Capture the cell that displays the provided text and extract its [X, Y] central coordinate. 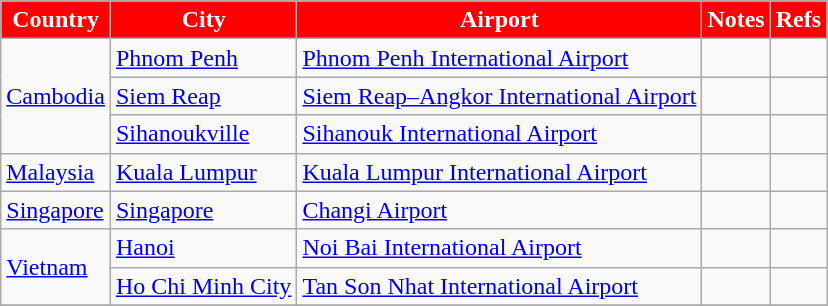
Sihanoukville [203, 134]
Refs [798, 20]
Cambodia [56, 96]
Sihanouk International Airport [500, 134]
Ho Chi Minh City [203, 286]
Siem Reap [203, 96]
Phnom Penh International Airport [500, 58]
Tan Son Nhat International Airport [500, 286]
Kuala Lumpur International Airport [500, 172]
Airport [500, 20]
Noi Bai International Airport [500, 248]
Malaysia [56, 172]
Siem Reap–Angkor International Airport [500, 96]
Changi Airport [500, 210]
Vietnam [56, 267]
Kuala Lumpur [203, 172]
Hanoi [203, 248]
Notes [736, 20]
City [203, 20]
Country [56, 20]
Phnom Penh [203, 58]
